Output the (X, Y) coordinate of the center of the cell containing the given text.  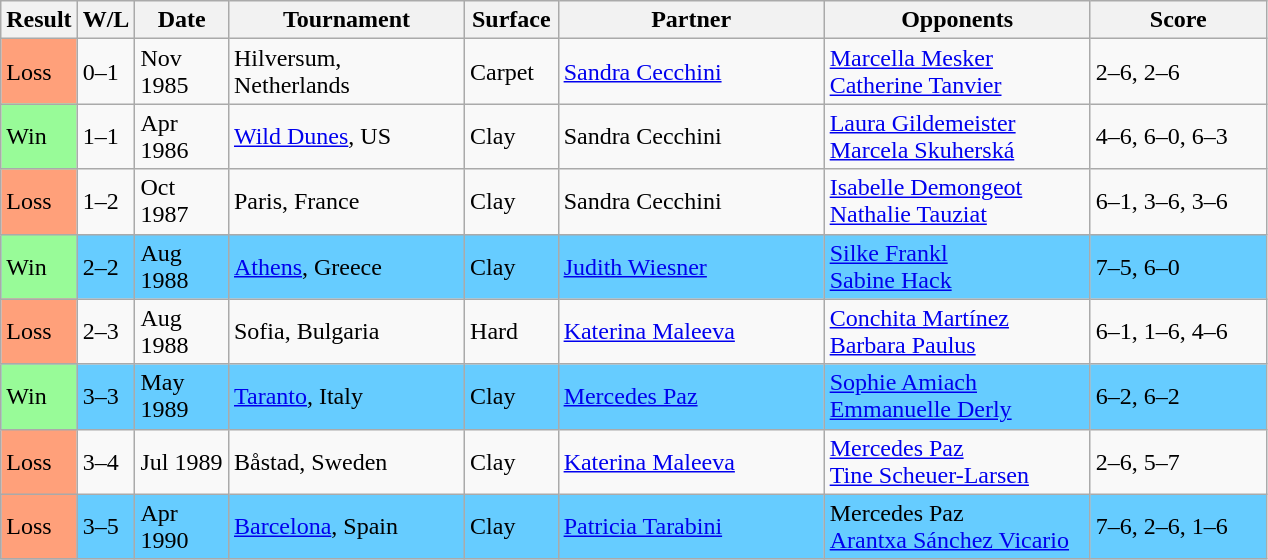
Apr 1990 (182, 526)
Jul 1989 (182, 462)
7–5, 6–0 (1178, 266)
Result (39, 20)
Hilversum, Netherlands (346, 72)
6–2, 6–2 (1178, 396)
Carpet (512, 72)
W/L (106, 20)
0–1 (106, 72)
Mercedes Paz Arantxa Sánchez Vicario (957, 526)
Nov 1985 (182, 72)
May 1989 (182, 396)
1–2 (106, 202)
Athens, Greece (346, 266)
Laura Gildemeister Marcela Skuherská (957, 136)
2–6, 2–6 (1178, 72)
Mercedes Paz (691, 396)
Barcelona, Spain (346, 526)
3–3 (106, 396)
2–2 (106, 266)
Patricia Tarabini (691, 526)
3–5 (106, 526)
Tournament (346, 20)
Score (1178, 20)
3–4 (106, 462)
Taranto, Italy (346, 396)
Sophie Amiach Emmanuelle Derly (957, 396)
Mercedes Paz Tine Scheuer-Larsen (957, 462)
1–1 (106, 136)
Judith Wiesner (691, 266)
6–1, 1–6, 4–6 (1178, 332)
2–6, 5–7 (1178, 462)
Apr 1986 (182, 136)
Sofia, Bulgaria (346, 332)
Opponents (957, 20)
Paris, France (346, 202)
7–6, 2–6, 1–6 (1178, 526)
Oct 1987 (182, 202)
Isabelle Demongeot Nathalie Tauziat (957, 202)
Hard (512, 332)
Båstad, Sweden (346, 462)
6–1, 3–6, 3–6 (1178, 202)
4–6, 6–0, 6–3 (1178, 136)
Marcella Mesker Catherine Tanvier (957, 72)
Conchita Martínez Barbara Paulus (957, 332)
Partner (691, 20)
Wild Dunes, US (346, 136)
Surface (512, 20)
Date (182, 20)
Silke Frankl Sabine Hack (957, 266)
2–3 (106, 332)
